For the text-containing cell, return its midpoint in [X, Y] coordinate format. 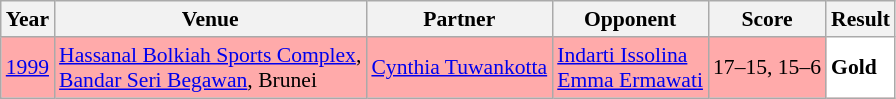
Indarti Issolina Emma Ermawati [630, 68]
Partner [459, 19]
17–15, 15–6 [767, 68]
Venue [210, 19]
Gold [860, 68]
1999 [28, 68]
Result [860, 19]
Score [767, 19]
Hassanal Bolkiah Sports Complex,Bandar Seri Begawan, Brunei [210, 68]
Year [28, 19]
Cynthia Tuwankotta [459, 68]
Opponent [630, 19]
